Find where the given text appears and provide that cell's center as [X, Y] coordinate. 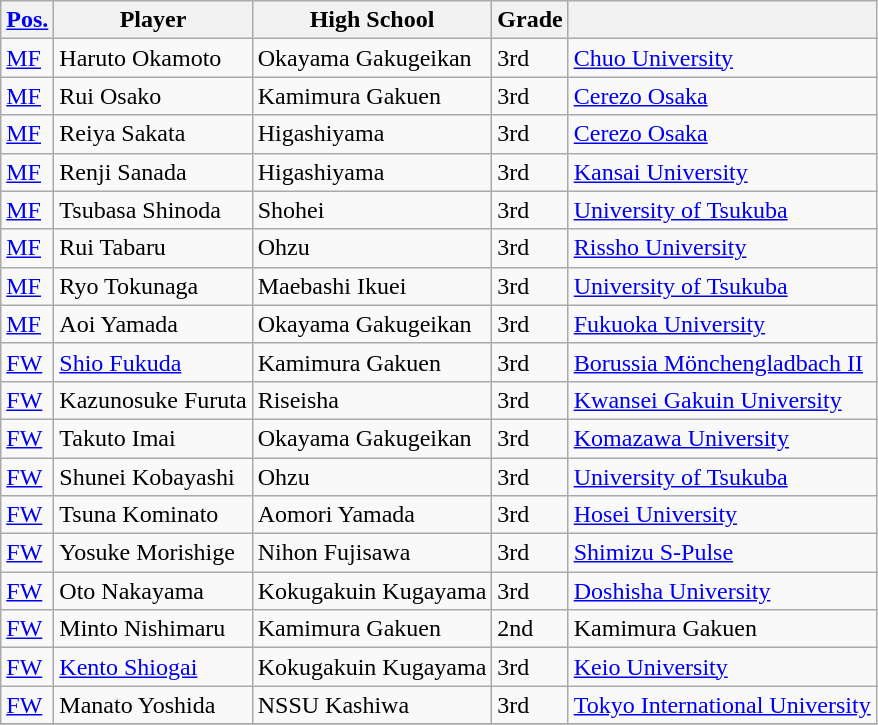
Rui Osako [153, 96]
Kazunosuke Furuta [153, 400]
Shunei Kobayashi [153, 477]
Tokyo International University [722, 705]
Borussia Mönchengladbach II [722, 362]
NSSU Kashiwa [372, 705]
Kansai University [722, 172]
Maebashi Ikuei [372, 286]
Yosuke Morishige [153, 553]
Fukuoka University [722, 324]
Tsuna Kominato [153, 515]
Shohei [372, 210]
Oto Nakayama [153, 591]
Kento Shiogai [153, 667]
Pos. [28, 20]
Minto Nishimaru [153, 629]
Kwansei Gakuin University [722, 400]
Shimizu S-Pulse [722, 553]
Hosei University [722, 515]
High School [372, 20]
Riseisha [372, 400]
Takuto Imai [153, 438]
2nd [530, 629]
Aoi Yamada [153, 324]
Manato Yoshida [153, 705]
Haruto Okamoto [153, 58]
Chuo University [722, 58]
Grade [530, 20]
Doshisha University [722, 591]
Rissho University [722, 248]
Komazawa University [722, 438]
Ryo Tokunaga [153, 286]
Renji Sanada [153, 172]
Reiya Sakata [153, 134]
Nihon Fujisawa [372, 553]
Rui Tabaru [153, 248]
Keio University [722, 667]
Aomori Yamada [372, 515]
Player [153, 20]
Shio Fukuda [153, 362]
Tsubasa Shinoda [153, 210]
